Locate the cell with the specified text and output its (X, Y) center coordinate. 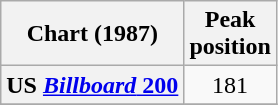
181 (230, 85)
Chart (1987) (92, 34)
Peakposition (230, 34)
US Billboard 200 (92, 85)
